For the text-containing cell, return its midpoint in [x, y] coordinate format. 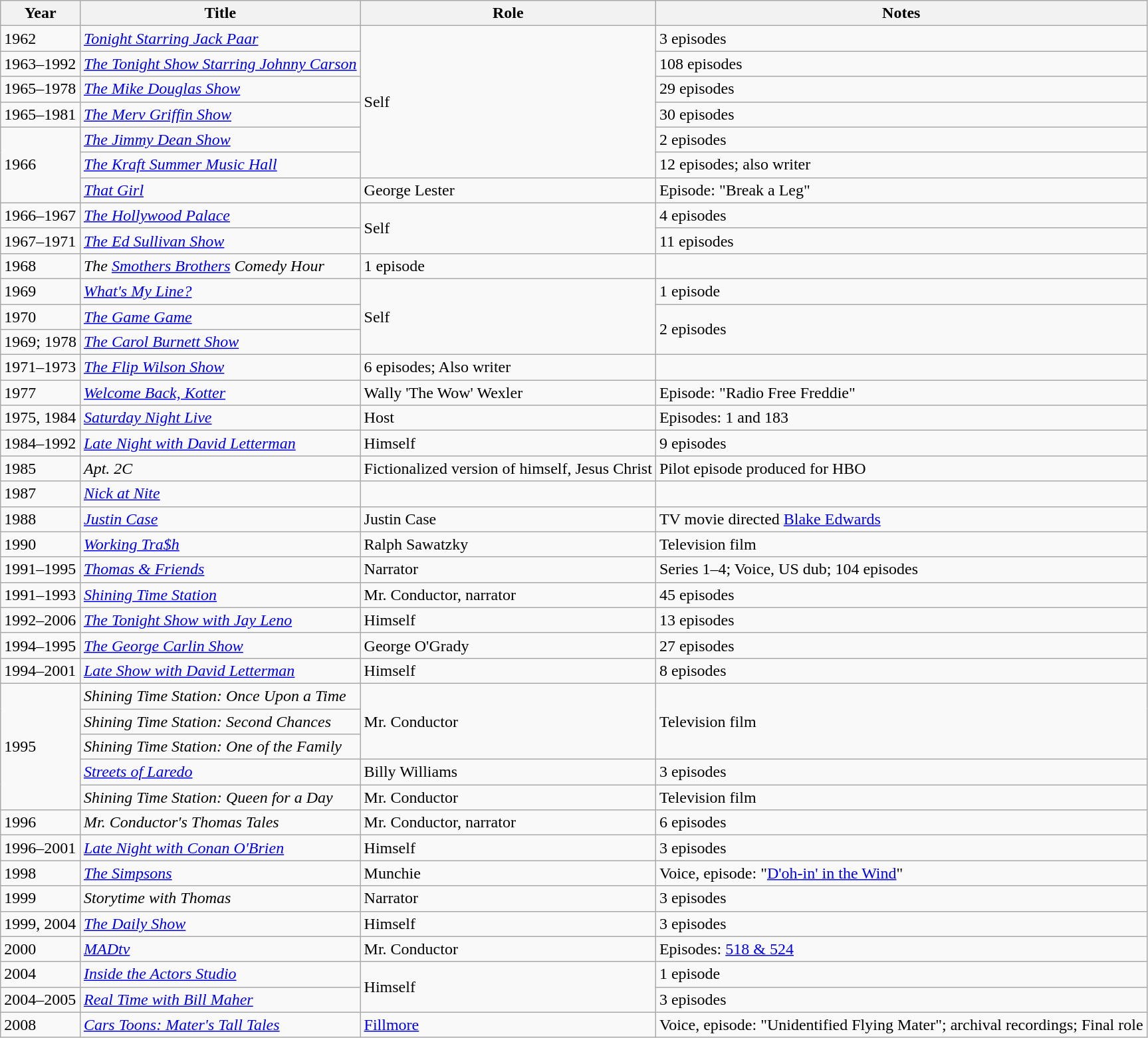
1962 [41, 39]
4 episodes [901, 215]
George Lester [508, 190]
108 episodes [901, 64]
29 episodes [901, 89]
1967–1971 [41, 241]
1992–2006 [41, 620]
1991–1993 [41, 595]
Episodes: 518 & 524 [901, 949]
Shining Time Station [220, 595]
The Simpsons [220, 873]
The Tonight Show with Jay Leno [220, 620]
12 episodes; also writer [901, 165]
8 episodes [901, 671]
What's My Line? [220, 291]
Title [220, 13]
1985 [41, 468]
1984–1992 [41, 443]
2008 [41, 1025]
Year [41, 13]
Series 1–4; Voice, US dub; 104 episodes [901, 570]
1995 [41, 746]
1965–1978 [41, 89]
Role [508, 13]
1999, 2004 [41, 924]
Shining Time Station: Queen for a Day [220, 797]
Notes [901, 13]
The Kraft Summer Music Hall [220, 165]
1991–1995 [41, 570]
Apt. 2C [220, 468]
1969; 1978 [41, 342]
6 episodes; Also writer [508, 367]
The Ed Sullivan Show [220, 241]
Real Time with Bill Maher [220, 999]
Episode: "Break a Leg" [901, 190]
27 episodes [901, 645]
1987 [41, 494]
Nick at Nite [220, 494]
13 episodes [901, 620]
Late Night with Conan O'Brien [220, 848]
Munchie [508, 873]
1970 [41, 317]
1977 [41, 393]
1999 [41, 898]
11 episodes [901, 241]
1966–1967 [41, 215]
Fictionalized version of himself, Jesus Christ [508, 468]
The George Carlin Show [220, 645]
The Tonight Show Starring Johnny Carson [220, 64]
Storytime with Thomas [220, 898]
1975, 1984 [41, 418]
1990 [41, 544]
Ralph Sawatzky [508, 544]
Episode: "Radio Free Freddie" [901, 393]
The Hollywood Palace [220, 215]
The Jimmy Dean Show [220, 140]
Welcome Back, Kotter [220, 393]
Tonight Starring Jack Paar [220, 39]
Fillmore [508, 1025]
2004 [41, 974]
The Game Game [220, 317]
2004–2005 [41, 999]
Shining Time Station: Once Upon a Time [220, 696]
1968 [41, 266]
The Mike Douglas Show [220, 89]
1996 [41, 823]
Shining Time Station: One of the Family [220, 747]
1998 [41, 873]
The Smothers Brothers Comedy Hour [220, 266]
The Merv Griffin Show [220, 114]
Saturday Night Live [220, 418]
The Carol Burnett Show [220, 342]
6 episodes [901, 823]
Streets of Laredo [220, 772]
That Girl [220, 190]
MADtv [220, 949]
1994–2001 [41, 671]
1966 [41, 165]
Wally 'The Wow' Wexler [508, 393]
Late Show with David Letterman [220, 671]
Host [508, 418]
1971–1973 [41, 367]
Inside the Actors Studio [220, 974]
TV movie directed Blake Edwards [901, 519]
The Daily Show [220, 924]
Voice, episode: "Unidentified Flying Mater"; archival recordings; Final role [901, 1025]
30 episodes [901, 114]
1963–1992 [41, 64]
1965–1981 [41, 114]
1996–2001 [41, 848]
2000 [41, 949]
9 episodes [901, 443]
Pilot episode produced for HBO [901, 468]
Voice, episode: "D'oh-in' in the Wind" [901, 873]
George O'Grady [508, 645]
Thomas & Friends [220, 570]
Billy Williams [508, 772]
1988 [41, 519]
The Flip Wilson Show [220, 367]
Episodes: 1 and 183 [901, 418]
1994–1995 [41, 645]
Late Night with David Letterman [220, 443]
45 episodes [901, 595]
Shining Time Station: Second Chances [220, 721]
Cars Toons: Mater's Tall Tales [220, 1025]
Mr. Conductor's Thomas Tales [220, 823]
Working Tra$h [220, 544]
1969 [41, 291]
